Scan for the cell matching the given text and deliver its [X, Y] coordinate at center. 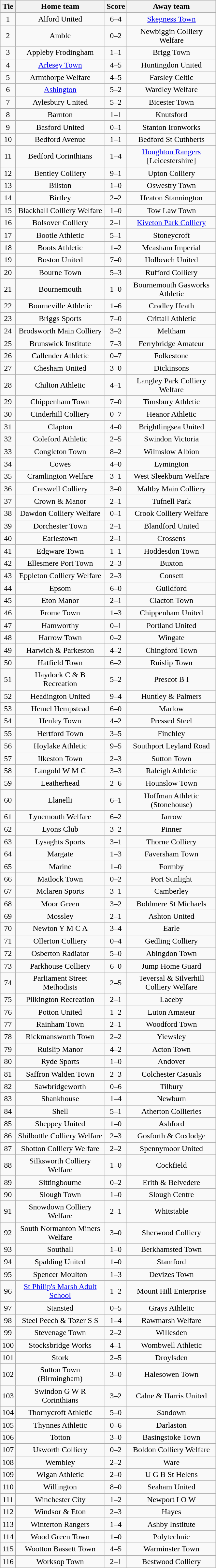
27 [8, 368]
15 [8, 210]
Willington [60, 1487]
Steel Peech & Tozer S S [60, 1320]
21 [8, 289]
Cockfield [171, 1165]
85 [8, 1124]
Wilmslow Albion [171, 452]
115 [8, 1549]
Erith & Belvedere [171, 1182]
3–4 [116, 929]
2 [8, 36]
Jarrow [171, 817]
Wigan Athletic [60, 1475]
Upton Colliery [171, 173]
9 [8, 127]
Sawbridgeworth [60, 1086]
0–4 [116, 941]
Blandford United [171, 526]
Briggs Sports [60, 318]
35 [8, 476]
107 [8, 1450]
Dickinsons [171, 368]
Prescot B I [171, 679]
93 [8, 1250]
9–4 [116, 696]
Pilkington Recreation [60, 999]
Wootton Bassett Town [60, 1549]
17 [8, 235]
Mount Hill Enterprise [171, 1291]
Birtley [60, 198]
Newton Y M C A [60, 929]
Marlow [171, 709]
Brunswick Institute [60, 343]
Boston United [60, 260]
Sheppey United [60, 1124]
24 [8, 331]
Huntingdon United [171, 65]
14 [8, 198]
Headington United [60, 696]
66 [8, 879]
Boldmere St Michaels [171, 904]
58 [8, 771]
Brightlingsea United [171, 427]
Abingdon Town [171, 953]
Epsom [60, 588]
37 [8, 501]
Ashington [60, 90]
Acton Town [171, 1049]
Spennymoor United [171, 1148]
Ilkeston Town [60, 758]
29 [8, 402]
Basford United [60, 127]
0–5 [116, 1308]
96 [8, 1291]
71 [8, 941]
Pressed Steel [171, 721]
Yiewsley [171, 1037]
Heanor Athletic [171, 414]
Holbeach United [171, 260]
18 [8, 248]
Oswestry Town [171, 186]
Rickmansworth Town [60, 1037]
Darlaston [171, 1425]
Mclaren Sports [60, 891]
Slough Town [60, 1194]
89 [8, 1182]
Sutton Town [171, 758]
Chilton Athletic [60, 385]
Margate [60, 854]
Lymington [171, 464]
Parliament Street Methodists [60, 983]
9–1 [116, 173]
63 [8, 842]
Buxton [171, 563]
Kiveton Park Colliery [171, 223]
Newburn [171, 1099]
19 [8, 260]
83 [8, 1099]
Ellesmere Port Town [60, 563]
Cradley Heath [171, 306]
62 [8, 829]
46 [8, 613]
Coleford Athletic [60, 439]
91 [8, 1211]
67 [8, 891]
Tufnell Park [171, 501]
Seaham United [171, 1487]
87 [8, 1148]
Portland United [171, 625]
Amble [60, 36]
3–5 [116, 733]
Crittall Athletic [171, 318]
Wombwell Athletic [171, 1345]
Winterton Rangers [60, 1524]
Usworth Colliery [60, 1450]
Hoffman Athletic (Stonehouse) [171, 800]
1 [8, 19]
Hemel Hempstead [60, 709]
Formby [171, 867]
Aylesbury United [60, 102]
Haydock C & B Recreation [60, 679]
6–1 [116, 800]
5 [8, 77]
77 [8, 1024]
Atherton Collieries [171, 1111]
Willesden [171, 1333]
Knutsford [171, 115]
28 [8, 385]
Bournemouth [60, 289]
Moor Green [60, 904]
84 [8, 1111]
Harrow Town [60, 638]
33 [8, 452]
Arlesey Town [60, 65]
Measham Imperial [171, 248]
55 [8, 733]
59 [8, 783]
Bicester Town [171, 102]
Rufford Colliery [171, 272]
Hoylake Athletic [60, 746]
Tilbury [171, 1086]
Port Sunlight [171, 879]
Consett [171, 576]
56 [8, 746]
Wembley [60, 1462]
Luton Amateur [171, 1012]
2–6 [116, 783]
Bedford Avenue [60, 139]
Henley Town [60, 721]
Ware [171, 1462]
Rawmarsh Welfare [171, 1320]
Grays Athletic [171, 1308]
47 [8, 625]
West Sleekburn Welfare [171, 476]
Bentley Colliery [60, 173]
23 [8, 318]
Crook Colliery Welfare [171, 514]
Bedford Corinthians [60, 156]
1–6 [116, 306]
11 [8, 156]
Winchester City [60, 1499]
Cinderhill Colliery [60, 414]
Stork [60, 1358]
Leatherhead [60, 783]
8–2 [116, 452]
32 [8, 439]
Ruislip Manor [60, 1049]
Warminster Town [171, 1549]
104 [8, 1412]
Windsor & Eton [60, 1512]
53 [8, 709]
105 [8, 1425]
80 [8, 1062]
50 [8, 663]
Woodford Town [171, 1024]
Bilston [60, 186]
82 [8, 1086]
Silksworth Colliery Welfare [60, 1165]
9–5 [116, 746]
Parkhouse Colliery [60, 966]
Stansted [60, 1308]
Dorchester Town [60, 526]
Cowes [60, 464]
South Normanton Miners Welfare [60, 1233]
88 [8, 1165]
Stevenage Town [60, 1333]
106 [8, 1437]
Slough Centre [171, 1194]
Wingate [171, 638]
Raleigh Athletic [171, 771]
Rainham Town [60, 1024]
Laceby [171, 999]
92 [8, 1233]
44 [8, 588]
Brigg Town [171, 53]
Swindon G W R Corinthians [60, 1396]
Halesowen Town [171, 1374]
Callender Athletic [60, 356]
Skegness Town [171, 19]
Harwich & Parkeston [60, 650]
109 [8, 1475]
Osberton Radiator [60, 953]
76 [8, 1012]
Meltham [171, 331]
22 [8, 306]
Stamford [171, 1262]
111 [8, 1499]
Shotton Colliery Welfare [60, 1148]
Bestwood Colliery [171, 1561]
54 [8, 721]
Heaton Stannington [171, 198]
Maltby Main Colliery [171, 489]
Chippenham United [171, 613]
Frome Town [60, 613]
Bourneville Athletic [60, 306]
Thornycroft Athletic [60, 1412]
8–0 [116, 1487]
38 [8, 514]
30 [8, 414]
16 [8, 223]
Farsley Celtic [171, 77]
Tie [8, 7]
Wood Green Town [60, 1537]
68 [8, 904]
39 [8, 526]
98 [8, 1320]
51 [8, 679]
Bolsover Colliery [60, 223]
Mossley [60, 916]
Ferrybridge Amateur [171, 343]
75 [8, 999]
Swindon Victoria [171, 439]
6 [8, 90]
Eppleton Colliery Welfare [60, 576]
Hatfield Town [60, 663]
Newport I O W [171, 1499]
40 [8, 538]
Worksop Town [60, 1561]
Thynnes Athletic [60, 1425]
Polytechnic [171, 1537]
Colchester Casuals [171, 1074]
78 [8, 1037]
Matlock Town [60, 879]
U G B St Helens [171, 1475]
Earlestown [60, 538]
101 [8, 1358]
116 [8, 1561]
Creswell Colliery [60, 489]
86 [8, 1136]
Stanton Ironworks [171, 127]
70 [8, 929]
Chingford Town [171, 650]
Hounslow Town [171, 783]
Cramlington Welfare [60, 476]
Lysaghts Sports [60, 842]
Basingstoke Town [171, 1437]
Boldon Colliery Welfare [171, 1450]
43 [8, 576]
7 [8, 102]
102 [8, 1374]
49 [8, 650]
Alford United [60, 19]
Saffron Walden Town [60, 1074]
Away team [171, 7]
Marine [60, 867]
Spalding United [60, 1262]
103 [8, 1396]
Hoddesdon Town [171, 551]
Sandown [171, 1412]
Bedford St Cuthberts [171, 139]
79 [8, 1049]
61 [8, 817]
57 [8, 758]
112 [8, 1512]
Faversham Town [171, 854]
2–0 [116, 1475]
Timsbury Athletic [171, 402]
6–4 [116, 19]
Bournemouth Gasworks Athletic [171, 289]
Droylsden [171, 1358]
65 [8, 867]
Ryde Sports [60, 1062]
114 [8, 1537]
Southport Leyland Road [171, 746]
Shilbottle Colliery Welfare [60, 1136]
69 [8, 916]
Appleby Frodingham [60, 53]
Andover [171, 1062]
Bootle Athletic [60, 235]
Whitstable [171, 1211]
Ashby Institute [171, 1524]
Houghton Rangers [Leicestershire] [171, 156]
20 [8, 272]
Langold W M C [60, 771]
74 [8, 983]
90 [8, 1194]
73 [8, 966]
25 [8, 343]
Crossens [171, 538]
Hamworthy [60, 625]
72 [8, 953]
Jump Home Guard [171, 966]
113 [8, 1524]
Lynemouth Welfare [60, 817]
Edgware Town [60, 551]
Earle [171, 929]
45 [8, 601]
Ruislip Town [171, 663]
Newbiggin Colliery Welfare [171, 36]
Thorne Colliery [171, 842]
3 [8, 53]
Sutton Town (Birmingham) [60, 1374]
Calne & Harris United [171, 1396]
Lyons Club [60, 829]
Wardley Welfare [171, 90]
Berkhamsted Town [171, 1250]
95 [8, 1274]
110 [8, 1487]
5–3 [116, 272]
64 [8, 854]
Gosforth & Coxlodge [171, 1136]
81 [8, 1074]
Armthorpe Welfare [60, 77]
26 [8, 356]
Eton Manor [60, 601]
94 [8, 1262]
Shell [60, 1111]
36 [8, 489]
10 [8, 139]
41 [8, 551]
Snowdown Colliery Welfare [60, 1211]
Camberley [171, 891]
Hayes [171, 1512]
Folkestone [171, 356]
Gedling Colliery [171, 941]
Barnton [60, 115]
Southall [60, 1250]
Clapton [60, 427]
42 [8, 563]
3–3 [116, 771]
Guildford [171, 588]
Crown & Manor [60, 501]
Potton United [60, 1012]
8 [8, 115]
4 [8, 65]
Langley Park Colliery Welfare [171, 385]
100 [8, 1345]
Clacton Town [171, 601]
Stoneycroft [171, 235]
Chippenham Town [60, 402]
Home team [60, 7]
Stocksbridge Works [60, 1345]
Chesham United [60, 368]
Boots Athletic [60, 248]
St Philip's Marsh Adult School [60, 1291]
48 [8, 638]
Ashton United [171, 916]
Congleton Town [60, 452]
Ashford [171, 1124]
7–3 [116, 343]
Devizes Town [171, 1274]
Bourne Town [60, 272]
Sherwood Colliery [171, 1233]
Dawdon Colliery Welfare [60, 514]
108 [8, 1462]
13 [8, 186]
Sittingbourne [60, 1182]
Blackhall Colliery Welfare [60, 210]
Score [116, 7]
Spencer Moulton [60, 1274]
60 [8, 800]
Tow Law Town [171, 210]
Llanelli [60, 800]
97 [8, 1308]
Huntley & Palmers [171, 696]
Shankhouse [60, 1099]
12 [8, 173]
99 [8, 1333]
31 [8, 427]
Pinner [171, 829]
Ollerton Colliery [60, 941]
Brodsworth Main Colliery [60, 331]
Hertford Town [60, 733]
Teversal & Silverhill Colliery Welfare [171, 983]
Totton [60, 1437]
Finchley [171, 733]
52 [8, 696]
34 [8, 464]
